Return (x, y) of the center of cell containing provided text 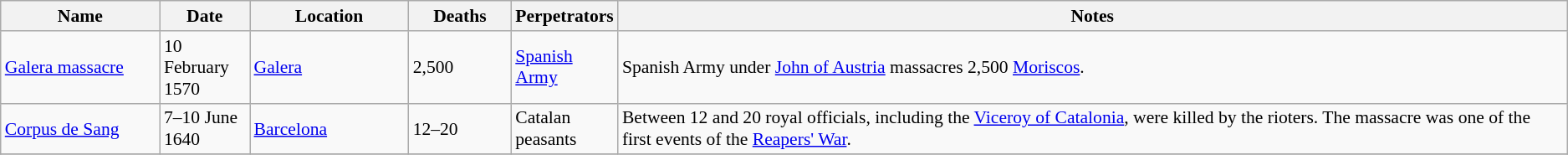
Galera massacre (80, 67)
Perpetrators (564, 16)
Catalan peasants (564, 129)
Corpus de Sang (80, 129)
Spanish Army (564, 67)
Spanish Army under John of Austria massacres 2,500 Moriscos. (1092, 67)
Location (329, 16)
Barcelona (329, 129)
10 February 1570 (205, 67)
Date (205, 16)
Name (80, 16)
2,500 (460, 67)
7–10 June 1640 (205, 129)
Galera (329, 67)
Deaths (460, 16)
Notes (1092, 16)
12–20 (460, 129)
